Provide the [x, y] coordinate of the cell's center where the given text is located.  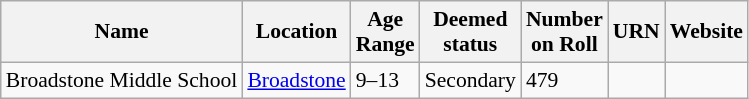
Website [706, 32]
AgeRange [386, 32]
Broadstone Middle School [122, 80]
Deemedstatus [470, 32]
Numberon Roll [564, 32]
Name [122, 32]
9–13 [386, 80]
URN [636, 32]
479 [564, 80]
Location [296, 32]
Secondary [470, 80]
Broadstone [296, 80]
